Locate the cell with the specified text and output its (X, Y) center coordinate. 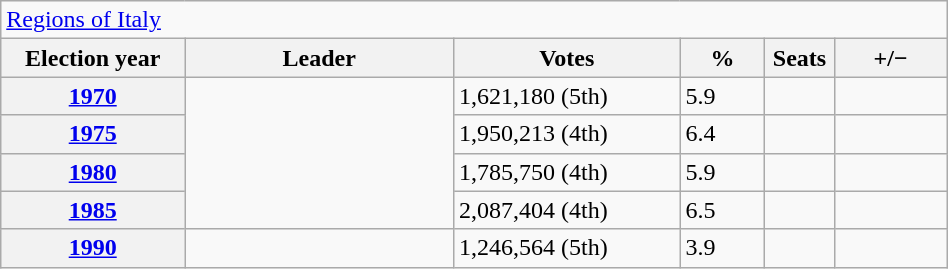
1,621,180 (5th) (567, 96)
1970 (93, 96)
2,087,404 (4th) (567, 210)
Leader (320, 58)
1980 (93, 172)
1,785,750 (4th) (567, 172)
% (722, 58)
1975 (93, 134)
Seats (800, 58)
Regions of Italy (474, 20)
1,246,564 (5th) (567, 248)
Votes (567, 58)
6.5 (722, 210)
Election year (93, 58)
1,950,213 (4th) (567, 134)
1985 (93, 210)
6.4 (722, 134)
1990 (93, 248)
+/− (890, 58)
3.9 (722, 248)
